For the text-containing cell, return its midpoint in [x, y] coordinate format. 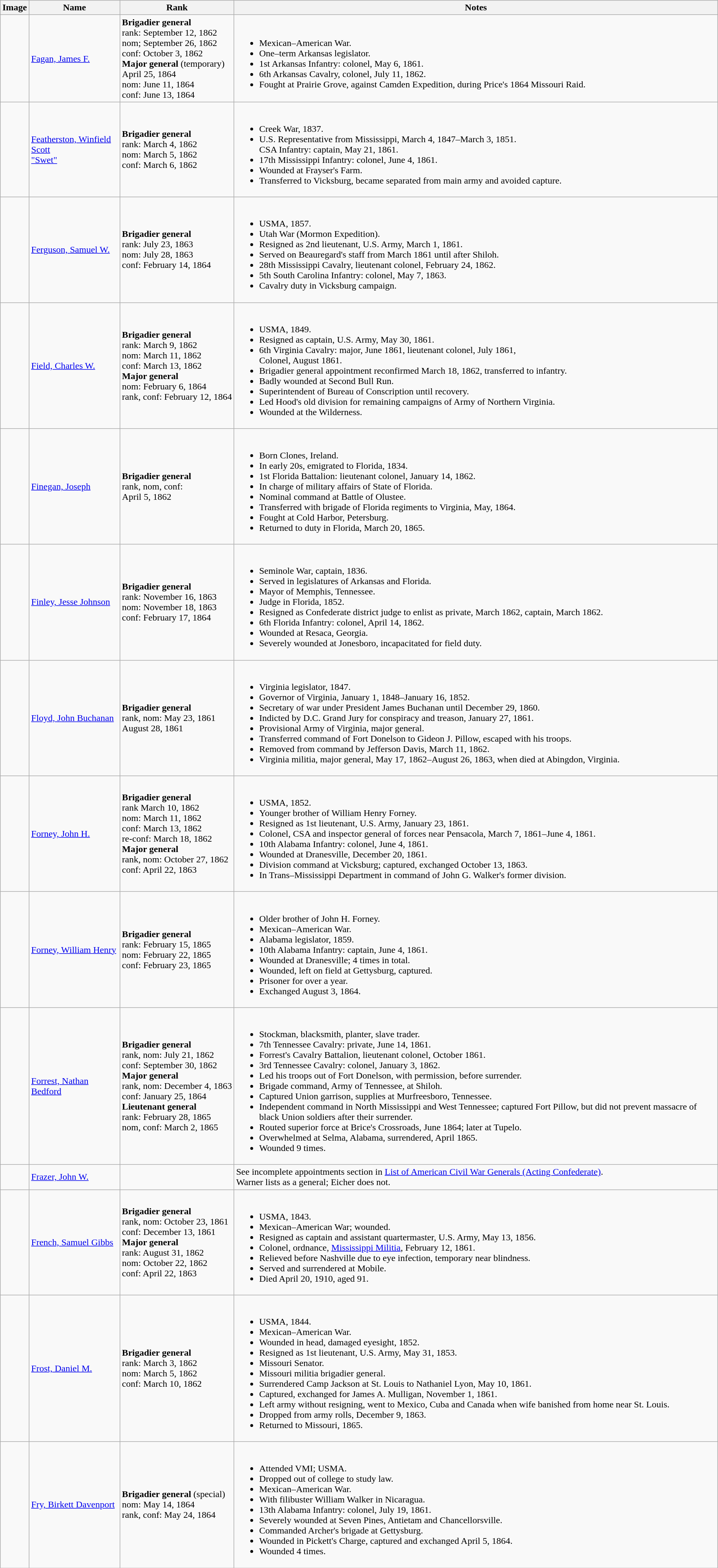
Name [74, 8]
Finegan, Joseph [74, 486]
Fry, Birkett Davenport [74, 1505]
Brigadier generalrank, nom: October 23, 1861conf: December 13, 1861Major generalrank: August 31, 1862nom: October 22, 1862conf: April 22, 1863 [177, 1243]
Forrest, Nathan Bedford [74, 1086]
Floyd, John Buchanan [74, 718]
Brigadier generalrank: March 9, 1862nom: March 11, 1862conf: March 13, 1862Major generalnom: February 6, 1864 rank, conf: February 12, 1864 [177, 366]
Brigadier generalrank, nom: May 23, 1861August 28, 1861 [177, 718]
Fagan, James F. [74, 58]
Field, Charles W. [74, 366]
French, Samuel Gibbs [74, 1243]
Brigadier generalrank: February 15, 1865nom: February 22, 1865conf: February 23, 1865 [177, 949]
Brigadier generalrank, nom, conf:April 5, 1862 [177, 486]
Brigadier generalrank: November 16, 1863nom: November 18, 1863conf: February 17, 1864 [177, 602]
Brigadier generalrank: March 4, 1862nom: March 5, 1862conf: March 6, 1862 [177, 149]
Frost, Daniel M. [74, 1368]
Brigadier generalrank: March 3, 1862nom: March 5, 1862conf: March 10, 1862 [177, 1368]
See incomplete appointments section in List of American Civil War Generals (Acting Confederate).Warner lists as a general; Eicher does not. [476, 1177]
Forney, William Henry [74, 949]
Image [15, 8]
Brigadier generalrank: July 23, 1863nom: July 28, 1863conf: February 14, 1864 [177, 250]
Brigadier general (special)nom: May 14, 1864rank, conf: May 24, 1864 [177, 1505]
Featherston, Winfield Scott"Swet" [74, 149]
Frazer, John W. [74, 1177]
Ferguson, Samuel W. [74, 250]
Notes [476, 8]
Finley, Jesse Johnson [74, 602]
Rank [177, 8]
Forney, John H. [74, 834]
